Search for the cell housing the specified text and yield its (X, Y) center coordinate. 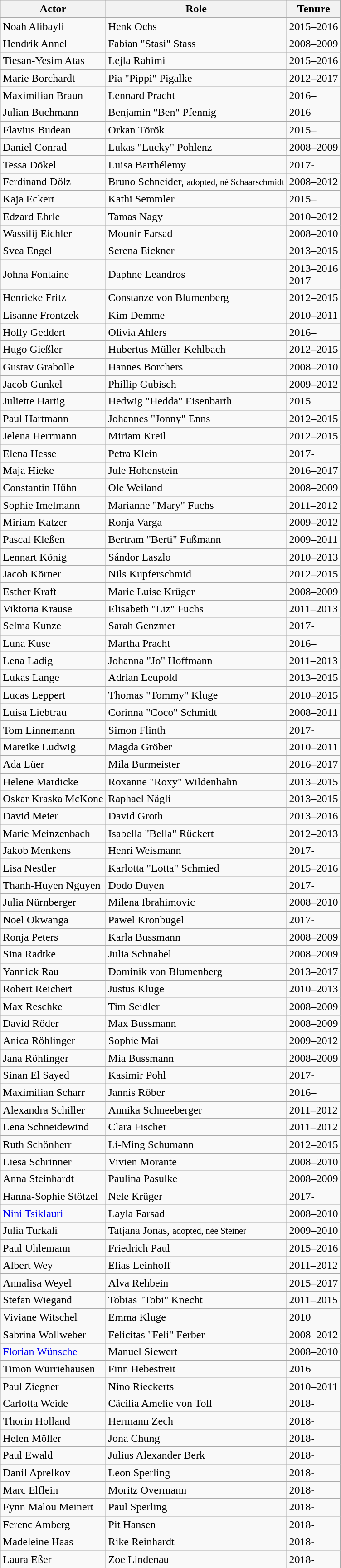
Elena Hesse (53, 453)
Luna Kuse (53, 643)
Roxanne "Roxy" Wildenhahn (196, 781)
Madeleine Haas (53, 1542)
2015 (314, 401)
Julia Nürnberger (53, 902)
Marie Borchardt (53, 78)
Orkan Török (196, 130)
Sarah Genzmer (196, 626)
Adrian Leupold (196, 678)
Martha Pracht (196, 643)
Annalisa Weyel (53, 1282)
Hubertus Müller-Kehlbach (196, 350)
Jacob Körner (53, 574)
Lennard Pracht (196, 95)
Dominik von Blumenberg (196, 971)
Jona Chung (196, 1438)
Kathi Semmler (196, 199)
Juliette Hartig (53, 401)
Viviane Witschel (53, 1317)
Lisa Nestler (53, 868)
Simon Flinth (196, 730)
Svea Engel (53, 251)
Mounir Farsad (196, 234)
Robert Reichert (53, 989)
Clara Fischer (196, 1127)
Lennart König (53, 557)
Finn Hebestreit (196, 1369)
Ole Weiland (196, 488)
Helen Möller (53, 1438)
Constanze von Blumenberg (196, 298)
Viktoria Krause (53, 609)
Selma Kunze (53, 626)
Daniel Conrad (53, 147)
Jacob Gunkel (53, 384)
Pascal Kleßen (53, 540)
Tim Seidler (196, 1006)
Jannis Röber (196, 1093)
Daphne Leandros (196, 274)
Fabian "Stasi" Stass (196, 44)
David Röder (53, 1023)
2010–2015 (314, 695)
Lena Ladig (53, 661)
Paul Ziegner (53, 1386)
Hanna-Sophie Stötzel (53, 1196)
Alva Rehbein (196, 1282)
Stefan Wiegand (53, 1300)
Hendrik Annel (53, 44)
Max Bussmann (196, 1023)
Sinan El Sayed (53, 1075)
Felicitas "Feli" Ferber (196, 1334)
Karla Bussmann (196, 937)
2009–2010 (314, 1231)
Wassilij Eichler (53, 234)
Sina Radtke (53, 954)
Elisabeth "Liz" Fuchs (196, 609)
2013–20162017 (314, 274)
Bertram "Berti" Fußmann (196, 540)
2013–2017 (314, 971)
Petra Klein (196, 453)
Luisa Barthélemy (196, 164)
Emma Kluge (196, 1317)
Holly Geddert (53, 332)
Tessa Dökel (53, 164)
Paulina Pasulke (196, 1179)
Mia Bussmann (196, 1058)
Nini Tsiklauri (53, 1213)
Benjamin "Ben" Pfennig (196, 113)
Marianne "Mary" Fuchs (196, 505)
Gustav Grabolle (53, 367)
Raphael Nägli (196, 799)
Kim Demme (196, 315)
Tenure (314, 9)
Cäcilia Amelie von Toll (196, 1404)
Lisanne Frontzek (53, 315)
2010–2012 (314, 217)
2015–2017 (314, 1282)
Paul Hartmann (53, 419)
Annika Schneeberger (196, 1110)
Maja Hieke (53, 470)
Tiesan-Yesim Atas (53, 61)
Jakob Menkens (53, 851)
Johanna "Jo" Hoffmann (196, 661)
Lucas Leppert (53, 695)
David Meier (53, 816)
Esther Kraft (53, 592)
Vivien Morante (196, 1162)
Laura Eßer (53, 1559)
Paul Ewald (53, 1455)
Edzard Ehrle (53, 217)
Constantin Hühn (53, 488)
Justus Kluge (196, 989)
Henk Ochs (196, 26)
Ronja Peters (53, 937)
Nino Rieckerts (196, 1386)
2010 (314, 1317)
Layla Farsad (196, 1213)
Lena Schneidewind (53, 1127)
Jule Hohenstein (196, 470)
Milena Ibrahimovic (196, 902)
Henri Weismann (196, 851)
Noel Okwanga (53, 920)
Nils Kupferschmid (196, 574)
Thorin Holland (53, 1421)
Tobias "Tobi" Knecht (196, 1300)
Tom Linnemann (53, 730)
Sabrina Wollweber (53, 1334)
Julia Schnabel (196, 954)
Maximilian Braun (53, 95)
Karlotta "Lotta" Schmied (196, 868)
Max Reschke (53, 1006)
Thanh-Huyen Nguyen (53, 885)
Thomas "Tommy" Kluge (196, 695)
Kasimir Pohl (196, 1075)
Paul Uhlemann (53, 1248)
Pit Hansen (196, 1524)
Nele Krüger (196, 1196)
Leon Sperling (196, 1473)
2011–2015 (314, 1300)
Bruno Schneider, adopted, né Schaarschmidt (196, 182)
Jelena Herrmann (53, 436)
Timon Würriehausen (53, 1369)
Tatjana Jonas, adopted, née Steiner (196, 1231)
Lukas "Lucky" Pohlenz (196, 147)
Hermann Zech (196, 1421)
Olivia Ahlers (196, 332)
Fynn Malou Meinert (53, 1507)
Marie Luise Krüger (196, 592)
Johannes "Jonny" Enns (196, 419)
Liesa Schrinner (53, 1162)
Miriam Kreil (196, 436)
Henrieke Fritz (53, 298)
2009–2011 (314, 540)
Hannes Borchers (196, 367)
Manuel Siewert (196, 1352)
Pawel Kronbügel (196, 920)
Ferdinand Dölz (53, 182)
Julia Turkali (53, 1231)
Rike Reinhardt (196, 1542)
Anna Steinhardt (53, 1179)
Dodo Duyen (196, 885)
Moritz Overmann (196, 1490)
Oskar Kraska McKone (53, 799)
Albert Wey (53, 1265)
2008–2011 (314, 712)
Role (196, 9)
Marc Elflein (53, 1490)
Yannick Rau (53, 971)
Florian Wünsche (53, 1352)
Mila Burmeister (196, 764)
Julius Alexander Berk (196, 1455)
Flavius Budean (53, 130)
Isabella "Bella" Rückert (196, 833)
Sándor Laszlo (196, 557)
Hugo Gießler (53, 350)
Johna Fontaine (53, 274)
Ada Lüer (53, 764)
Tamas Nagy (196, 217)
Ferenc Amberg (53, 1524)
Friedrich Paul (196, 1248)
Pia "Pippi" Pigalke (196, 78)
Carlotta Weide (53, 1404)
David Groth (196, 816)
Mareike Ludwig (53, 747)
Magda Gröber (196, 747)
Sophie Mai (196, 1040)
Sophie Imelmann (53, 505)
2013–2016 (314, 816)
Zoe Lindenau (196, 1559)
Corinna "Coco" Schmidt (196, 712)
Maximilian Scharr (53, 1093)
Helene Mardicke (53, 781)
Serena Eickner (196, 251)
Ronja Varga (196, 523)
Kaja Eckert (53, 199)
Miriam Katzer (53, 523)
Lukas Lange (53, 678)
Ruth Schönherr (53, 1144)
Li-Ming Schumann (196, 1144)
Jana Röhlinger (53, 1058)
Elias Leinhoff (196, 1265)
Lejla Rahimi (196, 61)
Luisa Liebtrau (53, 712)
2012–2013 (314, 833)
Paul Sperling (196, 1507)
Alexandra Schiller (53, 1110)
Anica Röhlinger (53, 1040)
Noah Alibayli (53, 26)
Hedwig "Hedda" Eisenbarth (196, 401)
Danil Aprelkov (53, 1473)
Julian Buchmann (53, 113)
2012–2017 (314, 78)
Actor (53, 9)
Phillip Gubisch (196, 384)
Marie Meinzenbach (53, 833)
